Return the [X, Y] coordinate for the center point of the cell that contains the specified text.  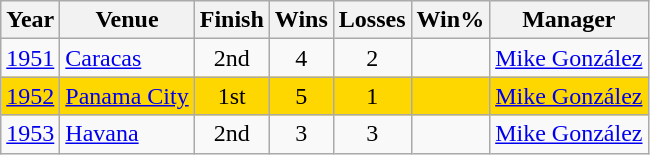
Finish [232, 20]
1951 [30, 58]
4 [301, 58]
1952 [30, 96]
Wins [301, 20]
Panama City [127, 96]
1953 [30, 134]
1 [372, 96]
Manager [569, 20]
2 [372, 58]
Havana [127, 134]
Year [30, 20]
1st [232, 96]
Caracas [127, 58]
Win% [450, 20]
Losses [372, 20]
Venue [127, 20]
5 [301, 96]
